Scan for the cell matching the given text and deliver its [X, Y] coordinate at center. 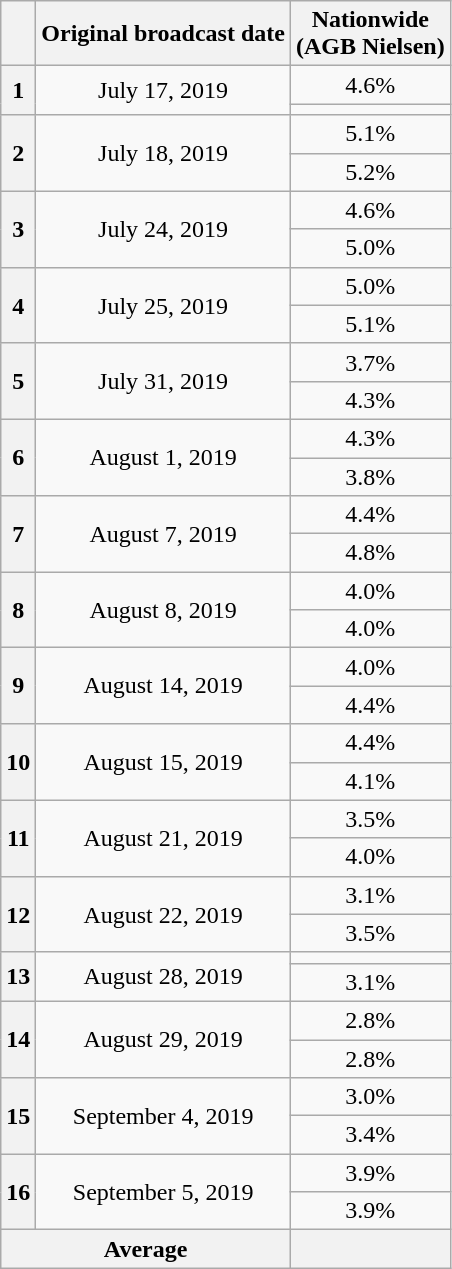
3.8% [370, 477]
3 [18, 229]
8 [18, 610]
August 7, 2019 [164, 534]
August 14, 2019 [164, 686]
15 [18, 1116]
July 17, 2019 [164, 90]
September 5, 2019 [164, 1192]
5.2% [370, 172]
5 [18, 381]
July 18, 2019 [164, 153]
13 [18, 976]
12 [18, 914]
August 1, 2019 [164, 457]
4.8% [370, 553]
1 [18, 90]
4.1% [370, 781]
7 [18, 534]
11 [18, 838]
Average [146, 1249]
September 4, 2019 [164, 1116]
16 [18, 1192]
August 15, 2019 [164, 762]
August 29, 2019 [164, 1039]
July 25, 2019 [164, 305]
4 [18, 305]
July 24, 2019 [164, 229]
August 8, 2019 [164, 610]
Original broadcast date [164, 34]
August 21, 2019 [164, 838]
3.7% [370, 362]
August 22, 2019 [164, 914]
10 [18, 762]
3.0% [370, 1097]
6 [18, 457]
14 [18, 1039]
Nationwide(AGB Nielsen) [370, 34]
9 [18, 686]
July 31, 2019 [164, 381]
August 28, 2019 [164, 976]
2 [18, 153]
3.4% [370, 1135]
